Capture the cell that displays the provided text and extract its (X, Y) central coordinate. 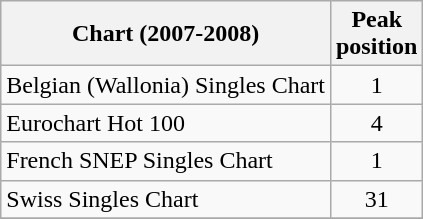
Chart (2007-2008) (166, 34)
31 (376, 199)
4 (376, 123)
Belgian (Wallonia) Singles Chart (166, 85)
Peakposition (376, 34)
Swiss Singles Chart (166, 199)
Eurochart Hot 100 (166, 123)
French SNEP Singles Chart (166, 161)
